Locate the cell with the specified text and output its [x, y] center coordinate. 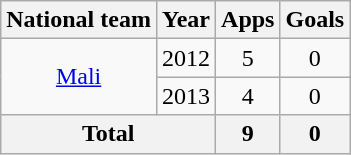
Apps [248, 20]
2012 [186, 58]
Year [186, 20]
Goals [315, 20]
5 [248, 58]
4 [248, 96]
9 [248, 134]
National team [79, 20]
Total [108, 134]
Mali [79, 77]
2013 [186, 96]
